Determine the [X, Y] coordinate at the center of the cell enclosing the given text.  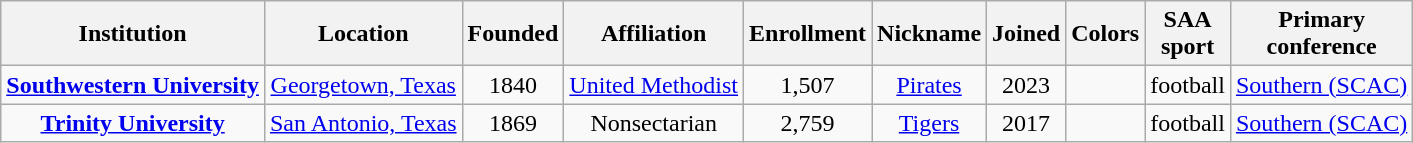
Location [363, 34]
Enrollment [808, 34]
2023 [1026, 85]
Affiliation [654, 34]
Primaryconference [1321, 34]
2017 [1026, 123]
United Methodist [654, 85]
Joined [1026, 34]
1,507 [808, 85]
Institution [133, 34]
Nickname [930, 34]
Nonsectarian [654, 123]
SAAsport [1188, 34]
Tigers [930, 123]
Colors [1106, 34]
1869 [513, 123]
1840 [513, 85]
Trinity University [133, 123]
2,759 [808, 123]
Southwestern University [133, 85]
San Antonio, Texas [363, 123]
Founded [513, 34]
Georgetown, Texas [363, 85]
Pirates [930, 85]
